Pinpoint the cell where the given text exists, returning its [X, Y] midpoint coordinate. 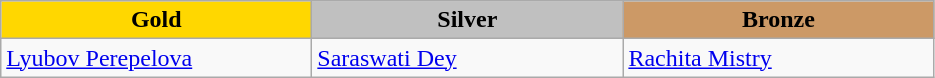
Lyubov Perepelova [156, 58]
Silver [468, 20]
Gold [156, 20]
Rachita Mistry [778, 58]
Bronze [778, 20]
Saraswati Dey [468, 58]
